For the text-containing cell, return its midpoint in [x, y] coordinate format. 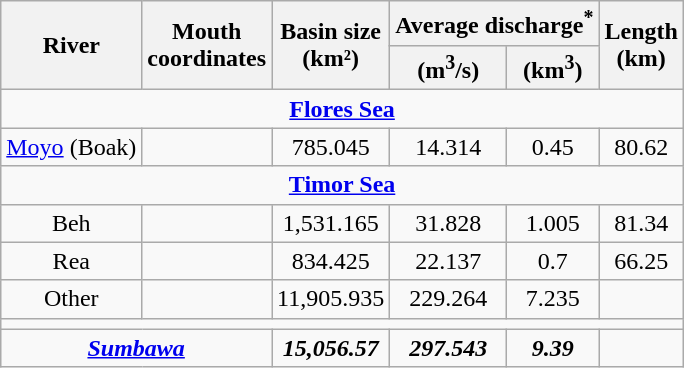
297.543 [448, 348]
0.7 [553, 261]
14.314 [448, 147]
22.137 [448, 261]
(km3) [553, 68]
Other [72, 299]
1,531.165 [331, 223]
80.62 [641, 147]
1.005 [553, 223]
0.45 [553, 147]
66.25 [641, 261]
834.425 [331, 261]
River [72, 46]
229.264 [448, 299]
785.045 [331, 147]
15,056.57 [331, 348]
7.235 [553, 299]
(m3/s) [448, 68]
11,905.935 [331, 299]
Flores Sea [342, 109]
Length(km) [641, 46]
Sumbawa [136, 348]
Timor Sea [342, 185]
Mouthcoordinates [207, 46]
Average discharge* [494, 24]
81.34 [641, 223]
Rea [72, 261]
31.828 [448, 223]
Basin size(km²) [331, 46]
9.39 [553, 348]
Moyo (Boak) [72, 147]
Beh [72, 223]
